For the text-containing cell, return its midpoint in [x, y] coordinate format. 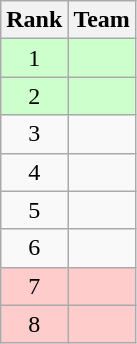
Team [102, 20]
6 [34, 248]
2 [34, 96]
4 [34, 172]
3 [34, 134]
1 [34, 58]
Rank [34, 20]
8 [34, 324]
5 [34, 210]
7 [34, 286]
